Detect which cell encompasses the target text, then output its [x, y] center coordinate. 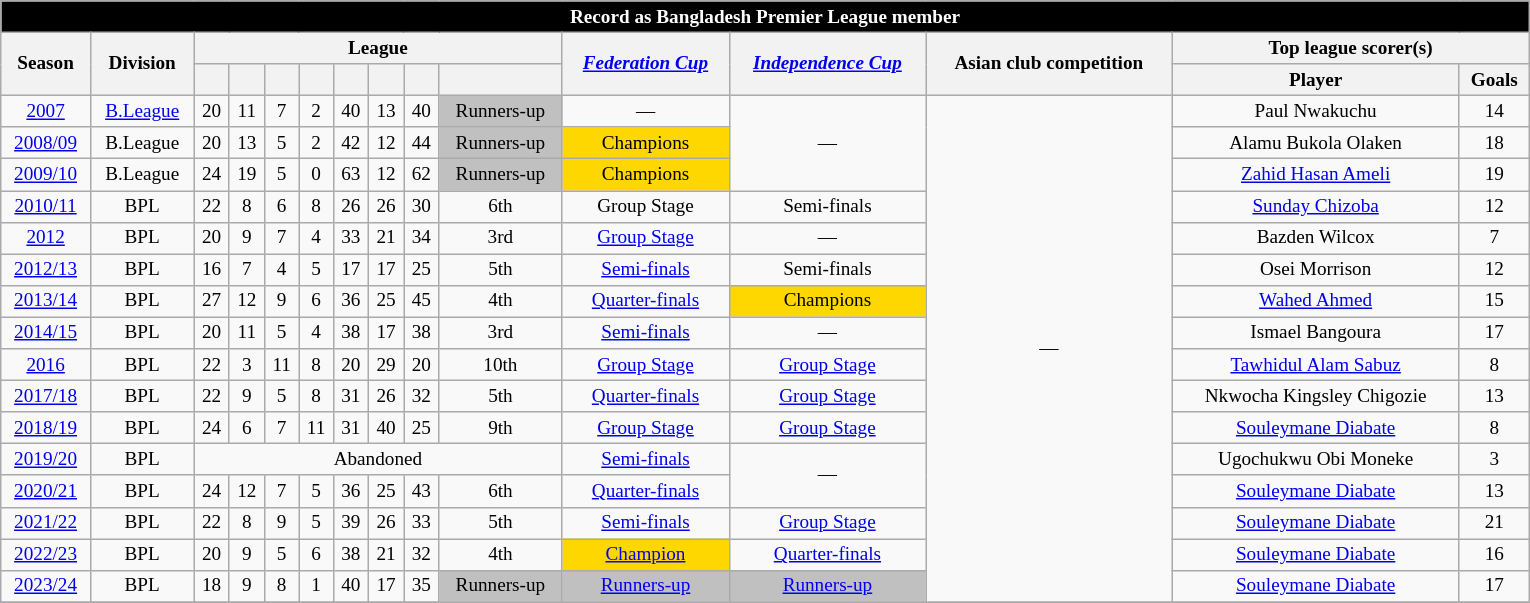
Nkwocha Kingsley Chigozie [1316, 396]
0 [316, 175]
Division [142, 64]
Federation Cup [646, 64]
35 [422, 586]
2021/22 [46, 523]
Goals [1494, 80]
2012 [46, 238]
Paul Nwakuchu [1316, 111]
34 [422, 238]
2007 [46, 111]
2016 [46, 365]
62 [422, 175]
Champion [646, 554]
1 [316, 586]
44 [422, 143]
2018/19 [46, 428]
30 [422, 206]
League [378, 48]
Top league scorer(s) [1350, 48]
29 [386, 365]
Ismael Bangoura [1316, 333]
Zahid Hasan Ameli [1316, 175]
Bazden Wilcox [1316, 238]
2010/11 [46, 206]
Alamu Bukola Olaken [1316, 143]
Record as Bangladesh Premier League member [765, 17]
2019/20 [46, 460]
Osei Morrison [1316, 270]
2017/18 [46, 396]
15 [1494, 301]
Sunday Chizoba [1316, 206]
Ugochukwu Obi Moneke [1316, 460]
Season [46, 64]
Asian club competition [1049, 64]
42 [350, 143]
43 [422, 491]
9th [500, 428]
Independence Cup [827, 64]
2013/14 [46, 301]
2020/21 [46, 491]
Tawhidul Alam Sabuz [1316, 365]
39 [350, 523]
2014/15 [46, 333]
Player [1316, 80]
2008/09 [46, 143]
2012/13 [46, 270]
2009/10 [46, 175]
27 [212, 301]
2023/24 [46, 586]
45 [422, 301]
Abandoned [378, 460]
63 [350, 175]
14 [1494, 111]
Wahed Ahmed [1316, 301]
10th [500, 365]
2022/23 [46, 554]
